Scan for the cell matching the given text and deliver its [x, y] coordinate at center. 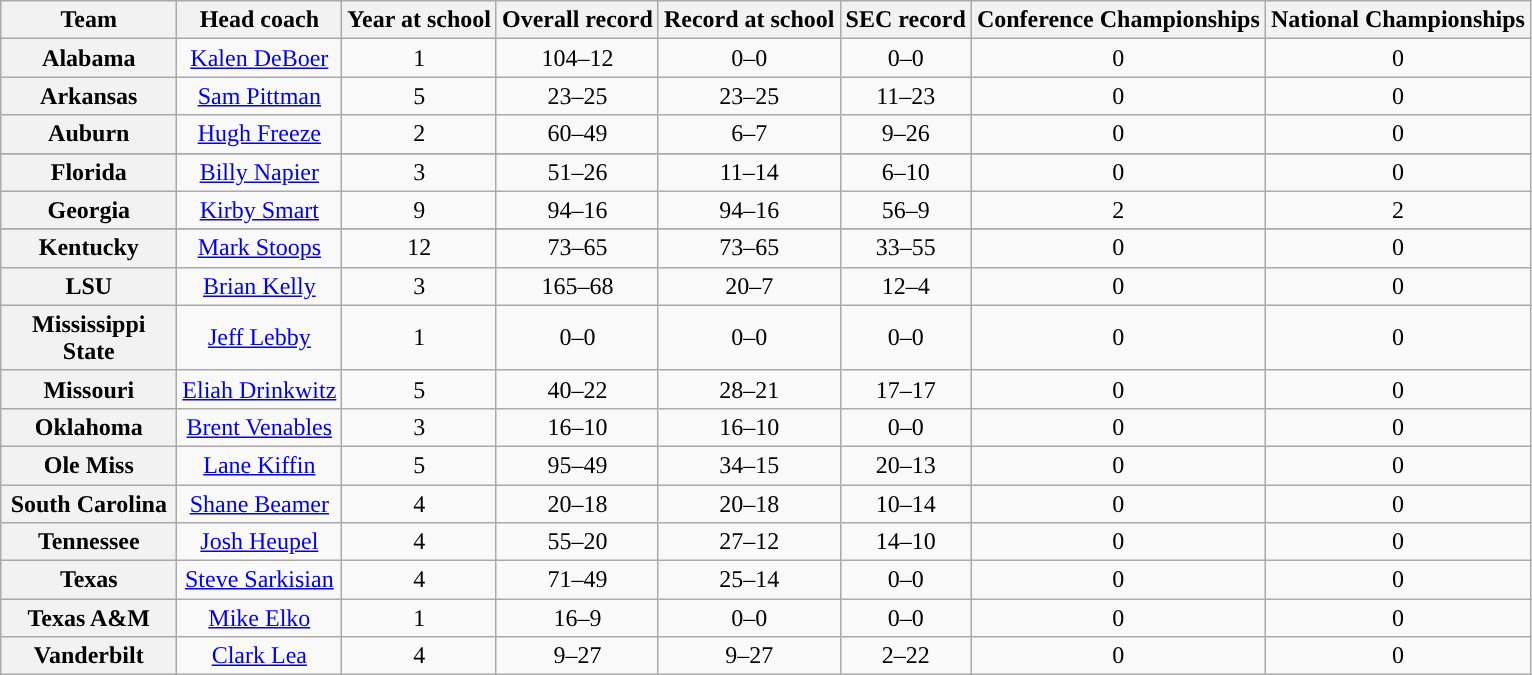
Conference Championships [1118, 20]
165–68 [577, 286]
Ole Miss [89, 465]
Year at school [420, 20]
Texas A&M [89, 618]
60–49 [577, 134]
Brent Venables [260, 427]
Steve Sarkisian [260, 580]
27–12 [749, 542]
Auburn [89, 134]
25–14 [749, 580]
Kirby Smart [260, 210]
Shane Beamer [260, 503]
Sam Pittman [260, 96]
Eliah Drinkwitz [260, 389]
6–7 [749, 134]
Jeff Lebby [260, 338]
Missouri [89, 389]
55–20 [577, 542]
Vanderbilt [89, 656]
Kalen DeBoer [260, 58]
12–4 [906, 286]
Lane Kiffin [260, 465]
9 [420, 210]
Mark Stoops [260, 248]
Team [89, 20]
Florida [89, 172]
Texas [89, 580]
6–10 [906, 172]
14–10 [906, 542]
104–12 [577, 58]
LSU [89, 286]
Billy Napier [260, 172]
Josh Heupel [260, 542]
Tennessee [89, 542]
Head coach [260, 20]
71–49 [577, 580]
40–22 [577, 389]
Oklahoma [89, 427]
SEC record [906, 20]
17–17 [906, 389]
10–14 [906, 503]
51–26 [577, 172]
Georgia [89, 210]
20–13 [906, 465]
11–23 [906, 96]
12 [420, 248]
Kentucky [89, 248]
Brian Kelly [260, 286]
33–55 [906, 248]
Overall record [577, 20]
16–9 [577, 618]
Clark Lea [260, 656]
South Carolina [89, 503]
9–26 [906, 134]
11–14 [749, 172]
National Championships [1398, 20]
Arkansas [89, 96]
28–21 [749, 389]
Alabama [89, 58]
56–9 [906, 210]
34–15 [749, 465]
20–7 [749, 286]
Mike Elko [260, 618]
Record at school [749, 20]
Mississippi State [89, 338]
Hugh Freeze [260, 134]
95–49 [577, 465]
2–22 [906, 656]
